Return the [x, y] coordinate for the center point of the cell that contains the specified text.  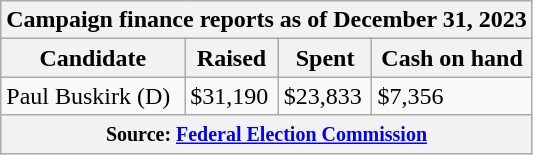
Cash on hand [452, 58]
Candidate [93, 58]
$23,833 [325, 96]
Paul Buskirk (D) [93, 96]
Spent [325, 58]
$7,356 [452, 96]
$31,190 [232, 96]
Raised [232, 58]
Campaign finance reports as of December 31, 2023 [266, 20]
Source: Federal Election Commission [266, 134]
